Find where the given text appears and provide that cell's center as (X, Y) coordinate. 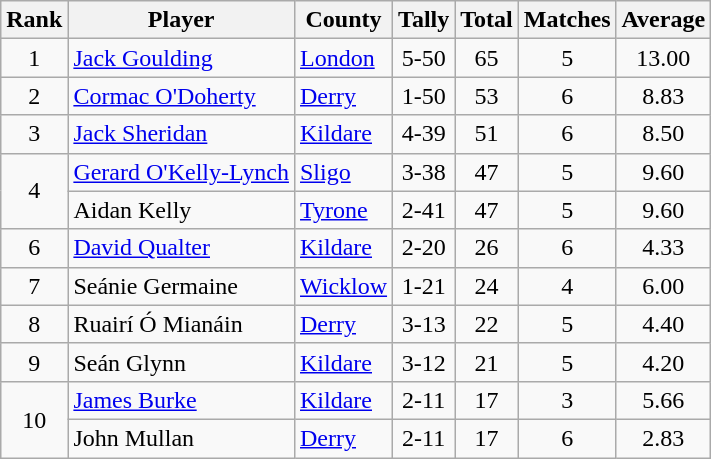
9 (34, 362)
2 (34, 96)
4.40 (664, 324)
Average (664, 20)
2.83 (664, 438)
Wicklow (343, 286)
3-12 (424, 362)
1-21 (424, 286)
4.20 (664, 362)
Cormac O'Doherty (182, 96)
13.00 (664, 58)
Seán Glynn (182, 362)
Total (487, 20)
5.66 (664, 400)
Matches (567, 20)
Seánie Germaine (182, 286)
6.00 (664, 286)
51 (487, 134)
7 (34, 286)
Jack Sheridan (182, 134)
Tally (424, 20)
10 (34, 419)
26 (487, 248)
Player (182, 20)
Jack Goulding (182, 58)
24 (487, 286)
Tyrone (343, 210)
Rank (34, 20)
Gerard O'Kelly-Lynch (182, 172)
3-38 (424, 172)
5-50 (424, 58)
James Burke (182, 400)
2-20 (424, 248)
David Qualter (182, 248)
53 (487, 96)
3-13 (424, 324)
8.50 (664, 134)
2-41 (424, 210)
John Mullan (182, 438)
County (343, 20)
Sligo (343, 172)
4-39 (424, 134)
22 (487, 324)
65 (487, 58)
Ruairí Ó Mianáin (182, 324)
Aidan Kelly (182, 210)
8 (34, 324)
21 (487, 362)
London (343, 58)
1 (34, 58)
4.33 (664, 248)
8.83 (664, 96)
1-50 (424, 96)
